Detect which cell encompasses the target text, then output its [X, Y] center coordinate. 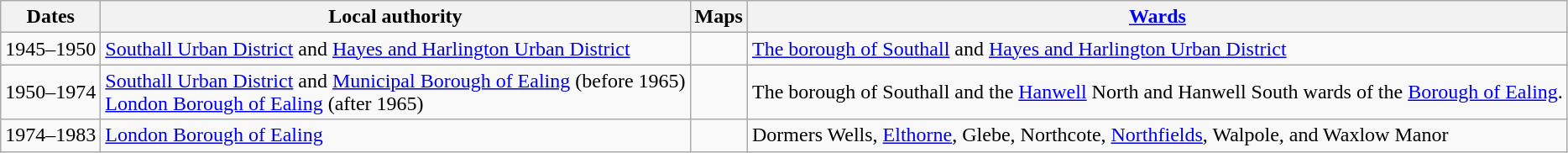
Wards [1157, 17]
Southall Urban District and Hayes and Harlington Urban District [395, 49]
Dormers Wells, Elthorne, Glebe, Northcote, Northfields, Walpole, and Waxlow Manor [1157, 135]
Dates [50, 17]
1950–1974 [50, 92]
1945–1950 [50, 49]
1974–1983 [50, 135]
Maps [719, 17]
Southall Urban District and Municipal Borough of Ealing (before 1965)London Borough of Ealing (after 1965) [395, 92]
Local authority [395, 17]
London Borough of Ealing [395, 135]
The borough of Southall and the Hanwell North and Hanwell South wards of the Borough of Ealing. [1157, 92]
The borough of Southall and Hayes and Harlington Urban District [1157, 49]
